Search for the cell housing the specified text and yield its [x, y] center coordinate. 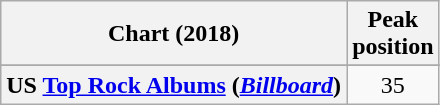
Peak position [393, 34]
Chart (2018) [174, 34]
US Top Rock Albums (Billboard) [174, 85]
35 [393, 85]
